Return the [x, y] coordinate for the center point of the cell that contains the specified text.  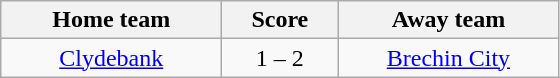
Home team [112, 20]
1 – 2 [280, 58]
Brechin City [448, 58]
Score [280, 20]
Away team [448, 20]
Clydebank [112, 58]
